Search for the cell housing the specified text and yield its [x, y] center coordinate. 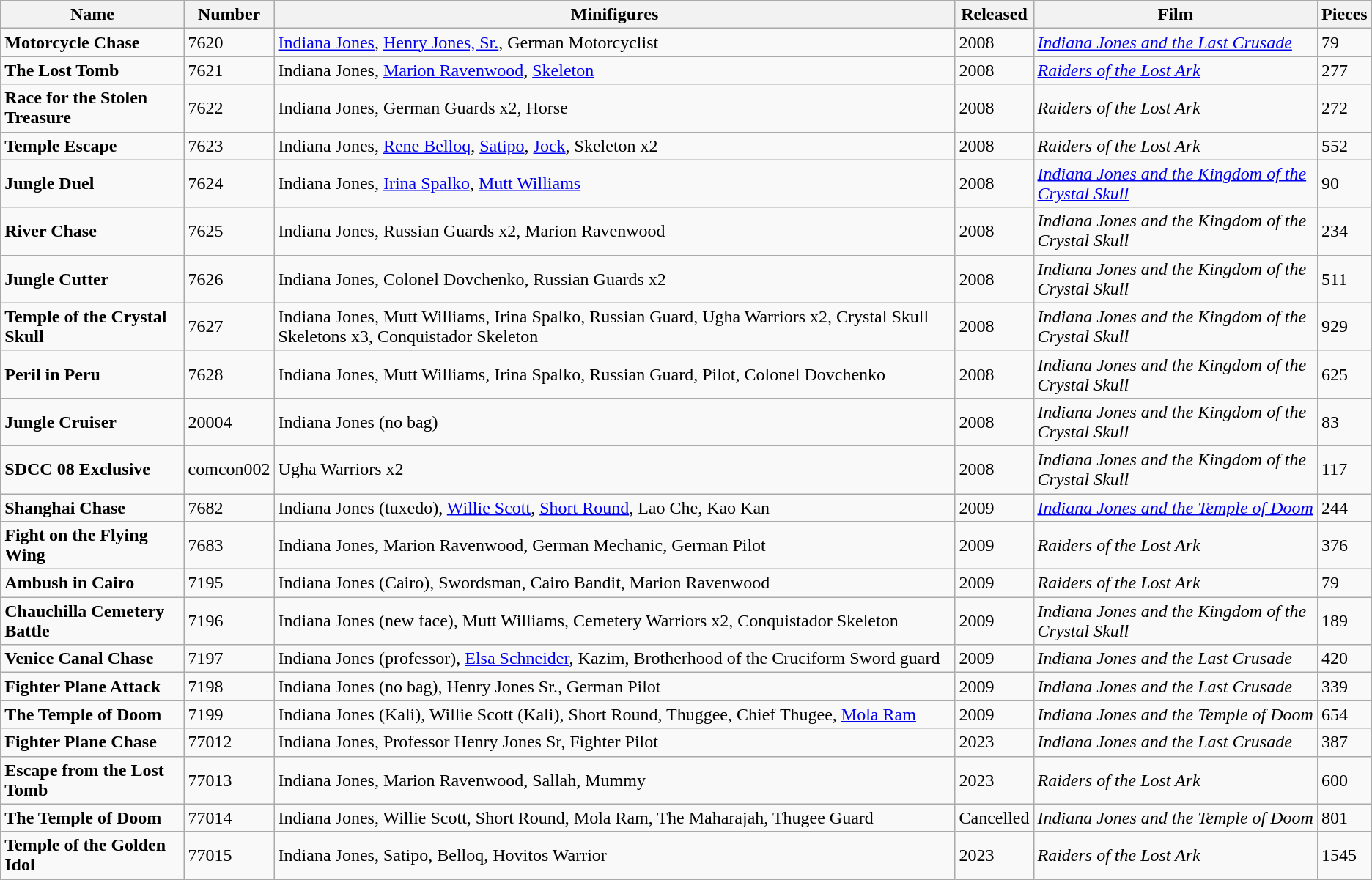
Indiana Jones, Mutt Williams, Irina Spalko, Russian Guard, Ugha Warriors x2, Crystal Skull Skeletons x3, Conquistador Skeleton [614, 327]
Indiana Jones, Marion Ravenwood, Sallah, Mummy [614, 780]
Peril in Peru [92, 374]
387 [1345, 742]
234 [1345, 232]
River Chase [92, 232]
Shanghai Chase [92, 508]
600 [1345, 780]
Race for the Stolen Treasure [92, 108]
7682 [229, 508]
7623 [229, 146]
7197 [229, 659]
Ambush in Cairo [92, 583]
7199 [229, 714]
Film [1176, 15]
244 [1345, 508]
Cancelled [994, 818]
Temple of the Golden Idol [92, 856]
Indiana Jones, Rene Belloq, Satipo, Jock, Skeleton x2 [614, 146]
77015 [229, 856]
420 [1345, 659]
comcon002 [229, 469]
Indiana Jones, Colonel Dovchenko, Russian Guards x2 [614, 278]
Indiana Jones, Professor Henry Jones Sr, Fighter Pilot [614, 742]
1545 [1345, 856]
Indiana Jones, Marion Ravenwood, German Mechanic, German Pilot [614, 545]
Indiana Jones, Henry Jones, Sr., German Motorcyclist [614, 42]
117 [1345, 469]
Indiana Jones (no bag) [614, 422]
7626 [229, 278]
376 [1345, 545]
Fighter Plane Chase [92, 742]
625 [1345, 374]
77014 [229, 818]
Indiana Jones (tuxedo), Willie Scott, Short Round, Lao Che, Kao Kan [614, 508]
77013 [229, 780]
7624 [229, 183]
Indiana Jones (new face), Mutt Williams, Cemetery Warriors x2, Conquistador Skeleton [614, 621]
Pieces [1345, 15]
Indiana Jones, German Guards x2, Horse [614, 108]
189 [1345, 621]
801 [1345, 818]
Indiana Jones, Russian Guards x2, Marion Ravenwood [614, 232]
7620 [229, 42]
Indiana Jones, Irina Spalko, Mutt Williams [614, 183]
7195 [229, 583]
Jungle Duel [92, 183]
Indiana Jones, Mutt Williams, Irina Spalko, Russian Guard, Pilot, Colonel Dovchenko [614, 374]
7625 [229, 232]
Chauchilla Cemetery Battle [92, 621]
Ugha Warriors x2 [614, 469]
77012 [229, 742]
Indiana Jones (professor), Elsa Schneider, Kazim, Brotherhood of the Cruciform Sword guard [614, 659]
Indiana Jones (Kali), Willie Scott (Kali), Short Round, Thuggee, Chief Thugee, Mola Ram [614, 714]
7622 [229, 108]
Temple Escape [92, 146]
Indiana Jones, Willie Scott, Short Round, Mola Ram, The Maharajah, Thugee Guard [614, 818]
90 [1345, 183]
Escape from the Lost Tomb [92, 780]
Released [994, 15]
272 [1345, 108]
Temple of the Crystal Skull [92, 327]
Indiana Jones (Cairo), Swordsman, Cairo Bandit, Marion Ravenwood [614, 583]
Indiana Jones, Marion Ravenwood, Skeleton [614, 70]
Jungle Cruiser [92, 422]
339 [1345, 687]
Name [92, 15]
Minifigures [614, 15]
Venice Canal Chase [92, 659]
Number [229, 15]
20004 [229, 422]
Jungle Cutter [92, 278]
552 [1345, 146]
Indiana Jones (no bag), Henry Jones Sr., German Pilot [614, 687]
7627 [229, 327]
83 [1345, 422]
511 [1345, 278]
The Lost Tomb [92, 70]
Fight on the Flying Wing [92, 545]
7196 [229, 621]
7198 [229, 687]
7621 [229, 70]
SDCC 08 Exclusive [92, 469]
Motorcycle Chase [92, 42]
Indiana Jones, Satipo, Belloq, Hovitos Warrior [614, 856]
929 [1345, 327]
277 [1345, 70]
7683 [229, 545]
7628 [229, 374]
654 [1345, 714]
Fighter Plane Attack [92, 687]
